Find where the given text appears and provide that cell's center as (x, y) coordinate. 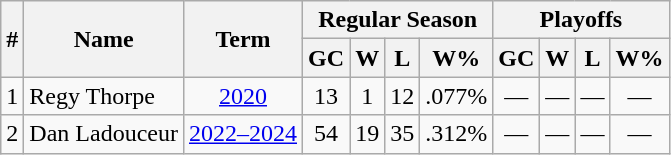
Regular Season (398, 20)
2022–2024 (242, 134)
Playoffs (581, 20)
12 (402, 96)
Name (104, 39)
Regy Thorpe (104, 96)
19 (368, 134)
.077% (456, 96)
35 (402, 134)
54 (326, 134)
13 (326, 96)
2 (12, 134)
Dan Ladouceur (104, 134)
.312% (456, 134)
# (12, 39)
Term (242, 39)
2020 (242, 96)
